Return the (X, Y) coordinate for the center point of the cell that contains the specified text.  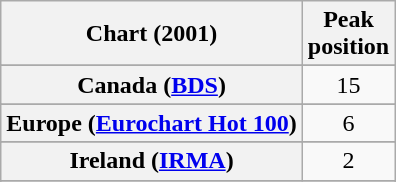
15 (348, 85)
6 (348, 123)
2 (348, 161)
Europe (Eurochart Hot 100) (152, 123)
Canada (BDS) (152, 85)
Chart (2001) (152, 34)
Ireland (IRMA) (152, 161)
Peakposition (348, 34)
